Return the [X, Y] coordinate for the center point of the cell that contains the specified text.  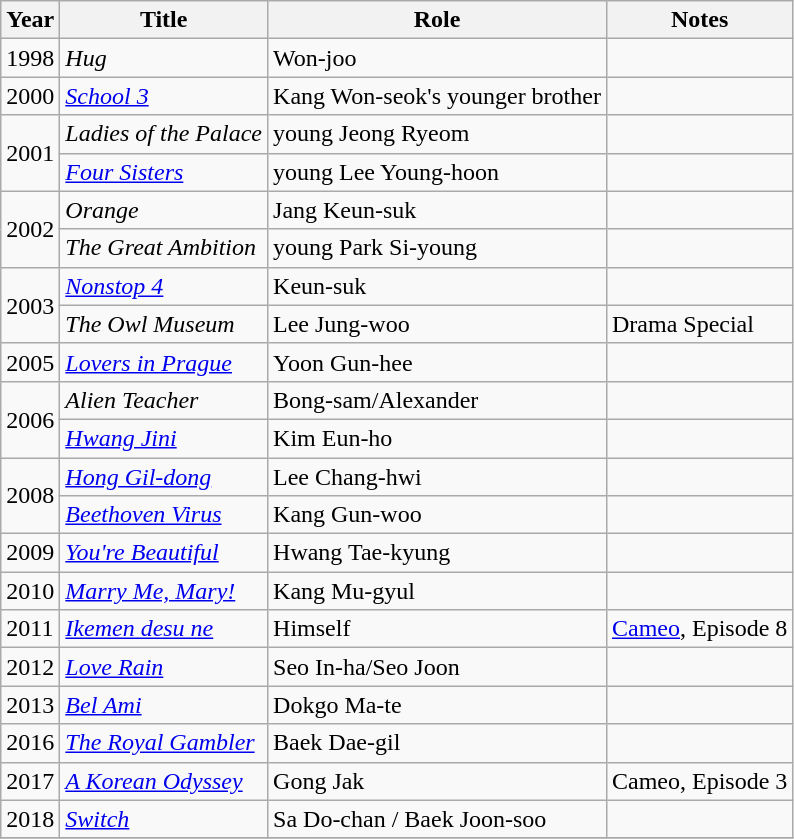
Nonstop 4 [164, 286]
A Korean Odyssey [164, 781]
2009 [30, 553]
Marry Me, Mary! [164, 591]
1998 [30, 58]
Kang Won-seok's younger brother [438, 96]
Drama Special [699, 324]
2012 [30, 667]
Gong Jak [438, 781]
Hug [164, 58]
Love Rain [164, 667]
2011 [30, 629]
Hong Gil-dong [164, 477]
Notes [699, 20]
Kim Eun-ho [438, 438]
Won-joo [438, 58]
2005 [30, 362]
Kang Mu-gyul [438, 591]
Seo In-ha/Seo Joon [438, 667]
Lee Chang-hwi [438, 477]
Hwang Tae-kyung [438, 553]
Bong-sam/Alexander [438, 400]
2018 [30, 819]
The Great Ambition [164, 248]
Beethoven Virus [164, 515]
Yoon Gun-hee [438, 362]
Cameo, Episode 3 [699, 781]
2001 [30, 153]
young Lee Young-hoon [438, 172]
2003 [30, 305]
You're Beautiful [164, 553]
2017 [30, 781]
2000 [30, 96]
Hwang Jini [164, 438]
Keun-suk [438, 286]
Role [438, 20]
Cameo, Episode 8 [699, 629]
2016 [30, 743]
The Royal Gambler [164, 743]
Year [30, 20]
young Jeong Ryeom [438, 134]
Jang Keun-suk [438, 210]
2013 [30, 705]
Ikemen desu ne [164, 629]
2010 [30, 591]
Alien Teacher [164, 400]
Switch [164, 819]
Baek Dae-gil [438, 743]
Sa Do-chan / Baek Joon-soo [438, 819]
Kang Gun-woo [438, 515]
Lee Jung-woo [438, 324]
Ladies of the Palace [164, 134]
Lovers in Prague [164, 362]
Bel Ami [164, 705]
2002 [30, 229]
Title [164, 20]
2006 [30, 419]
The Owl Museum [164, 324]
Orange [164, 210]
Four Sisters [164, 172]
Himself [438, 629]
School 3 [164, 96]
Dokgo Ma-te [438, 705]
young Park Si-young [438, 248]
2008 [30, 496]
